Return (X, Y) of the center of cell containing provided text 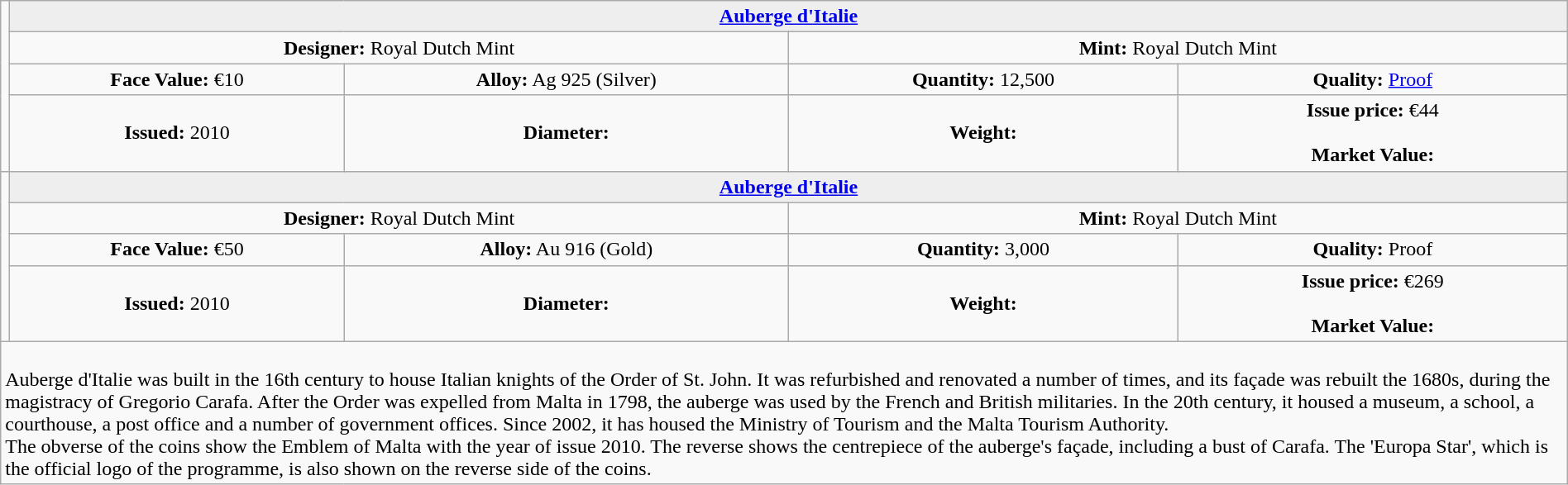
Face Value: €50 (177, 250)
Alloy: Au 916 (Gold) (566, 250)
Alloy: Ag 925 (Silver) (566, 79)
Issue price: €44 Market Value: (1373, 133)
Quantity: 3,000 (982, 250)
Issue price: €269 Market Value: (1373, 303)
Face Value: €10 (177, 79)
Quantity: 12,500 (982, 79)
